Scan for the cell matching the given text and deliver its (x, y) coordinate at center. 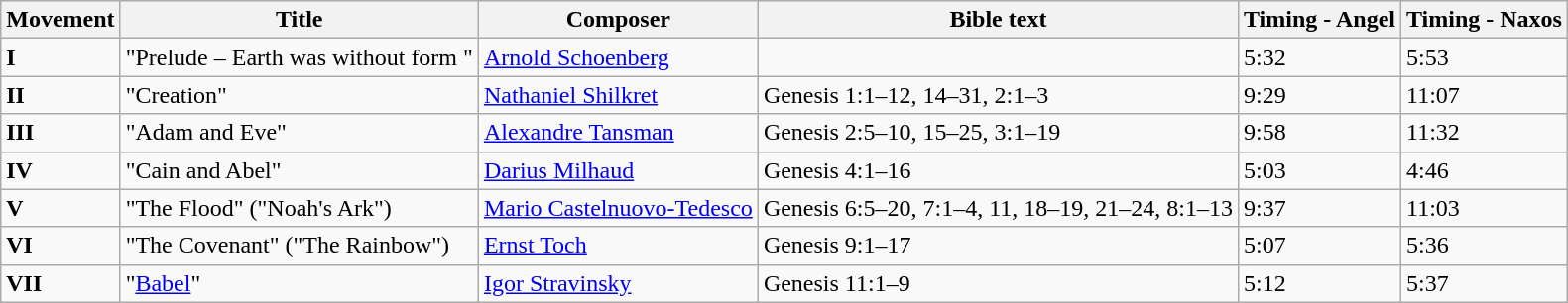
Nathaniel Shilkret (618, 95)
Genesis 9:1–17 (998, 246)
5:03 (1320, 170)
11:32 (1485, 133)
Darius Milhaud (618, 170)
Mario Castelnuovo-Tedesco (618, 208)
"Adam and Eve" (300, 133)
Genesis 1:1–12, 14–31, 2:1–3 (998, 95)
5:12 (1320, 283)
Title (300, 20)
"The Covenant" ("The Rainbow") (300, 246)
4:46 (1485, 170)
Composer (618, 20)
9:58 (1320, 133)
VII (60, 283)
Alexandre Tansman (618, 133)
"Prelude – Earth was without form " (300, 57)
II (60, 95)
5:37 (1485, 283)
Timing - Angel (1320, 20)
9:29 (1320, 95)
Genesis 4:1–16 (998, 170)
Bible text (998, 20)
Timing - Naxos (1485, 20)
Genesis 11:1–9 (998, 283)
Genesis 2:5–10, 15–25, 3:1–19 (998, 133)
"Creation" (300, 95)
"The Flood" ("Noah's Ark") (300, 208)
Genesis 6:5–20, 7:1–4, 11, 18–19, 21–24, 8:1–13 (998, 208)
11:03 (1485, 208)
5:53 (1485, 57)
Igor Stravinsky (618, 283)
Movement (60, 20)
Ernst Toch (618, 246)
V (60, 208)
IV (60, 170)
"Babel" (300, 283)
5:36 (1485, 246)
"Cain and Abel" (300, 170)
5:07 (1320, 246)
9:37 (1320, 208)
5:32 (1320, 57)
I (60, 57)
VI (60, 246)
11:07 (1485, 95)
III (60, 133)
Arnold Schoenberg (618, 57)
